Extract the [X, Y] coordinate from the center of the cell holding the provided text.  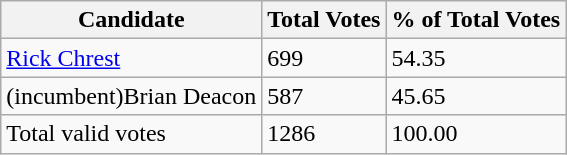
Total valid votes [132, 134]
587 [324, 96]
1286 [324, 134]
% of Total Votes [476, 20]
Candidate [132, 20]
54.35 [476, 58]
100.00 [476, 134]
699 [324, 58]
45.65 [476, 96]
Rick Chrest [132, 58]
(incumbent)Brian Deacon [132, 96]
Total Votes [324, 20]
